Provide the (X, Y) coordinate of the cell's center where the given text is located.  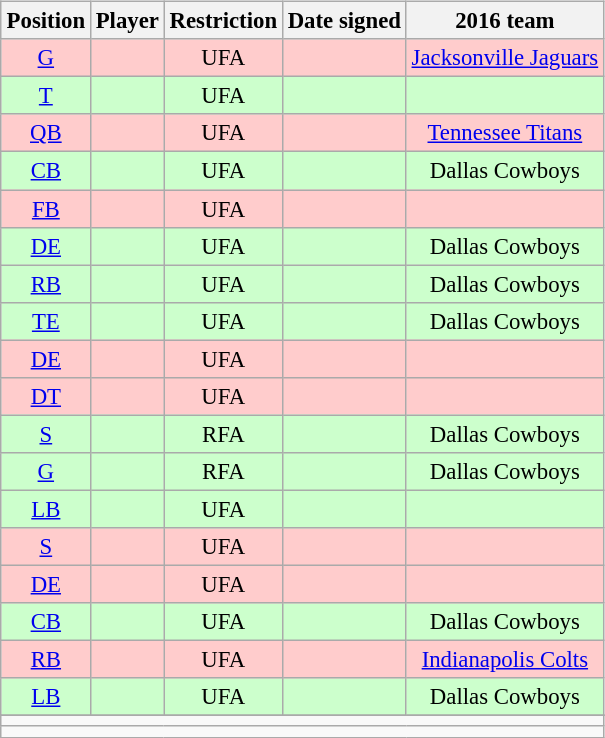
TE (46, 321)
Jacksonville Jaguars (504, 58)
DT (46, 396)
QB (46, 133)
2016 team (504, 21)
Player (127, 21)
Restriction (223, 21)
Date signed (344, 21)
T (46, 96)
Indianapolis Colts (504, 660)
FB (46, 209)
Position (46, 21)
Tennessee Titans (504, 133)
